Locate the cell with the specified text and output its [X, Y] center coordinate. 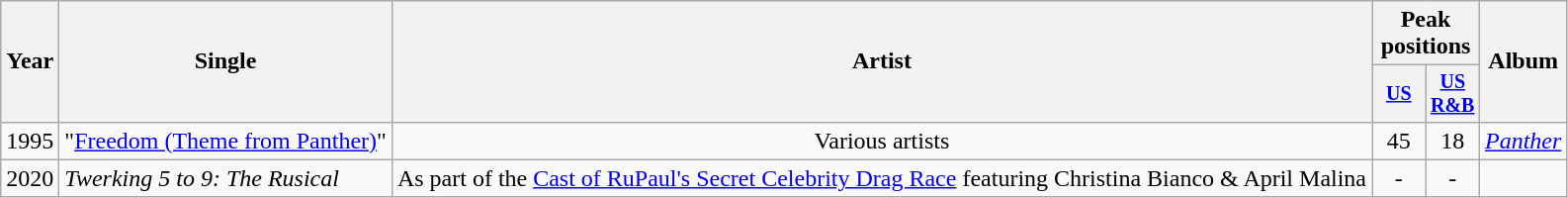
Single [225, 61]
As part of the Cast of RuPaul's Secret Celebrity Drag Race featuring Christina Bianco & April Malina [882, 178]
Artist [882, 61]
"Freedom (Theme from Panther)" [225, 141]
Various artists [882, 141]
Panther [1523, 141]
45 [1399, 141]
Peak positions [1426, 34]
Album [1523, 61]
Twerking 5 to 9: The Rusical [225, 178]
US [1399, 93]
18 [1452, 141]
1995 [30, 141]
Year [30, 61]
2020 [30, 178]
USR&B [1452, 93]
